Return the [X, Y] coordinate for the center point of the cell that contains the specified text.  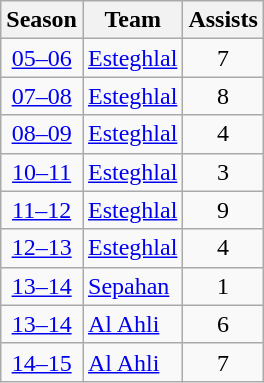
8 [223, 96]
07–08 [42, 96]
Sepahan [132, 286]
Team [132, 20]
6 [223, 324]
Assists [223, 20]
12–13 [42, 248]
08–09 [42, 134]
9 [223, 210]
11–12 [42, 210]
Season [42, 20]
1 [223, 286]
3 [223, 172]
05–06 [42, 58]
10–11 [42, 172]
14–15 [42, 362]
